Return [X, Y] of the center of cell containing provided text 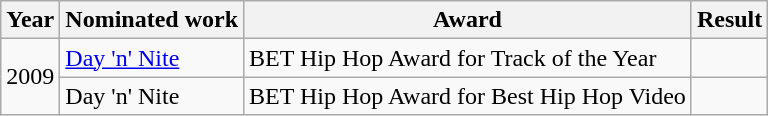
BET Hip Hop Award for Track of the Year [468, 58]
BET Hip Hop Award for Best Hip Hop Video [468, 96]
2009 [30, 77]
Award [468, 20]
Result [729, 20]
Nominated work [152, 20]
Year [30, 20]
